Search for the cell housing the specified text and yield its (X, Y) center coordinate. 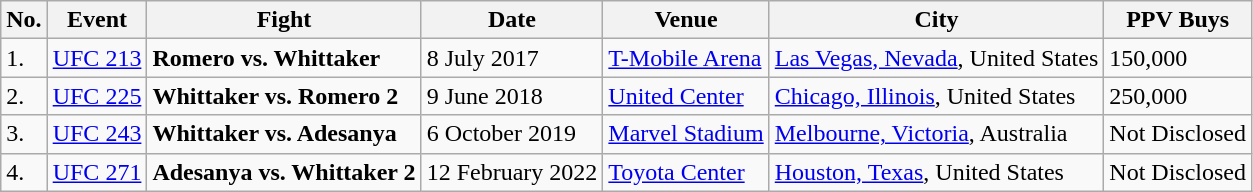
9 June 2018 (512, 96)
Whittaker vs. Adesanya (284, 134)
2. (24, 96)
4. (24, 172)
8 July 2017 (512, 58)
3. (24, 134)
Marvel Stadium (686, 134)
Adesanya vs. Whittaker 2 (284, 172)
Venue (686, 20)
Whittaker vs. Romero 2 (284, 96)
No. (24, 20)
UFC 225 (97, 96)
United Center (686, 96)
PPV Buys (1178, 20)
Chicago, Illinois, United States (936, 96)
Las Vegas, Nevada, United States (936, 58)
12 February 2022 (512, 172)
Event (97, 20)
6 October 2019 (512, 134)
1. (24, 58)
UFC 271 (97, 172)
Date (512, 20)
Romero vs. Whittaker (284, 58)
City (936, 20)
UFC 213 (97, 58)
UFC 243 (97, 134)
Houston, Texas, United States (936, 172)
150,000 (1178, 58)
Fight (284, 20)
Melbourne, Victoria, Australia (936, 134)
Toyota Center (686, 172)
250,000 (1178, 96)
T-Mobile Arena (686, 58)
